Extract the [X, Y] coordinate from the center of the cell holding the provided text.  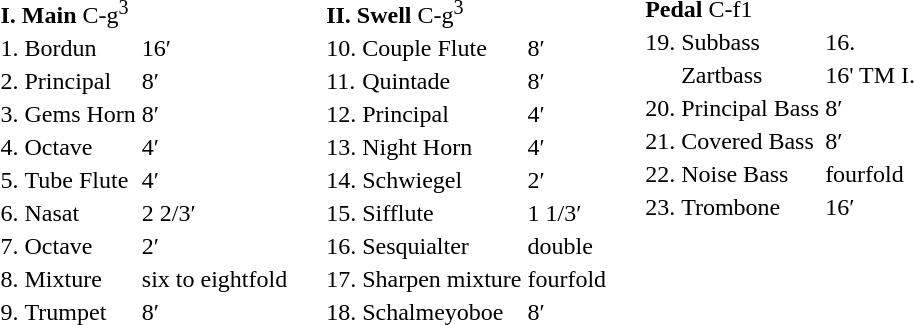
Tube Flute [80, 180]
Principal Bass [750, 108]
six to eightfold [214, 279]
10. [342, 48]
16. [342, 246]
21. [660, 141]
Gems Horn [80, 114]
Subbass [750, 42]
2 2/3′ [214, 213]
Couple Flute [442, 48]
Schwiegel [442, 180]
Noise Bass [750, 174]
17. [342, 279]
Bordun [80, 48]
Sesquialter [442, 246]
11. [342, 81]
Nasat [80, 213]
fourfold [567, 279]
Trombone [750, 207]
Sifflute [442, 213]
1 1/3′ [567, 213]
Night Horn [442, 147]
23. [660, 207]
19. [660, 42]
Zartbass [750, 75]
15. [342, 213]
22. [660, 174]
20. [660, 108]
Covered Bass [750, 141]
14. [342, 180]
Mixture [80, 279]
Quintade [442, 81]
12. [342, 114]
Sharpen mixture [442, 279]
double [567, 246]
16′ [214, 48]
13. [342, 147]
